Locate the cell with the specified text and output its [X, Y] center coordinate. 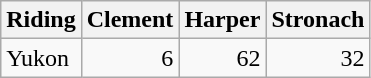
32 [318, 58]
62 [222, 58]
Harper [222, 20]
Riding [41, 20]
6 [130, 58]
Clement [130, 20]
Yukon [41, 58]
Stronach [318, 20]
